Determine the (X, Y) coordinate at the center of the cell enclosing the given text.  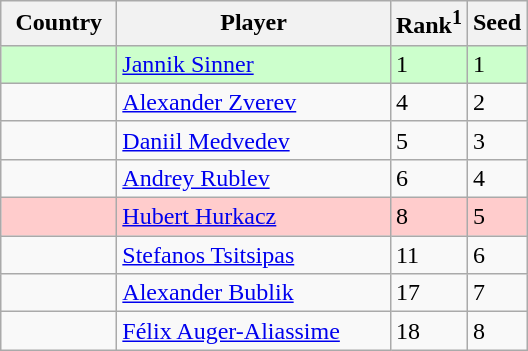
3 (496, 140)
2 (496, 102)
7 (496, 293)
Andrey Rublev (254, 178)
Alexander Bublik (254, 293)
Daniil Medvedev (254, 140)
Hubert Hurkacz (254, 217)
17 (428, 293)
Country (59, 24)
18 (428, 331)
Félix Auger-Aliassime (254, 331)
Jannik Sinner (254, 64)
Seed (496, 24)
11 (428, 255)
Stefanos Tsitsipas (254, 255)
Player (254, 24)
Alexander Zverev (254, 102)
Rank1 (428, 24)
